Capture the cell that displays the provided text and extract its [X, Y] central coordinate. 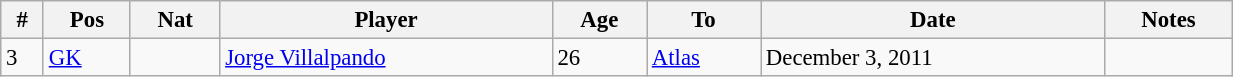
Atlas [703, 58]
Notes [1168, 20]
Jorge Villalpando [386, 58]
To [703, 20]
GK [86, 58]
December 3, 2011 [934, 58]
Date [934, 20]
3 [22, 58]
Player [386, 20]
26 [599, 58]
Pos [86, 20]
Age [599, 20]
# [22, 20]
Nat [174, 20]
